Detect which cell encompasses the target text, then output its (x, y) center coordinate. 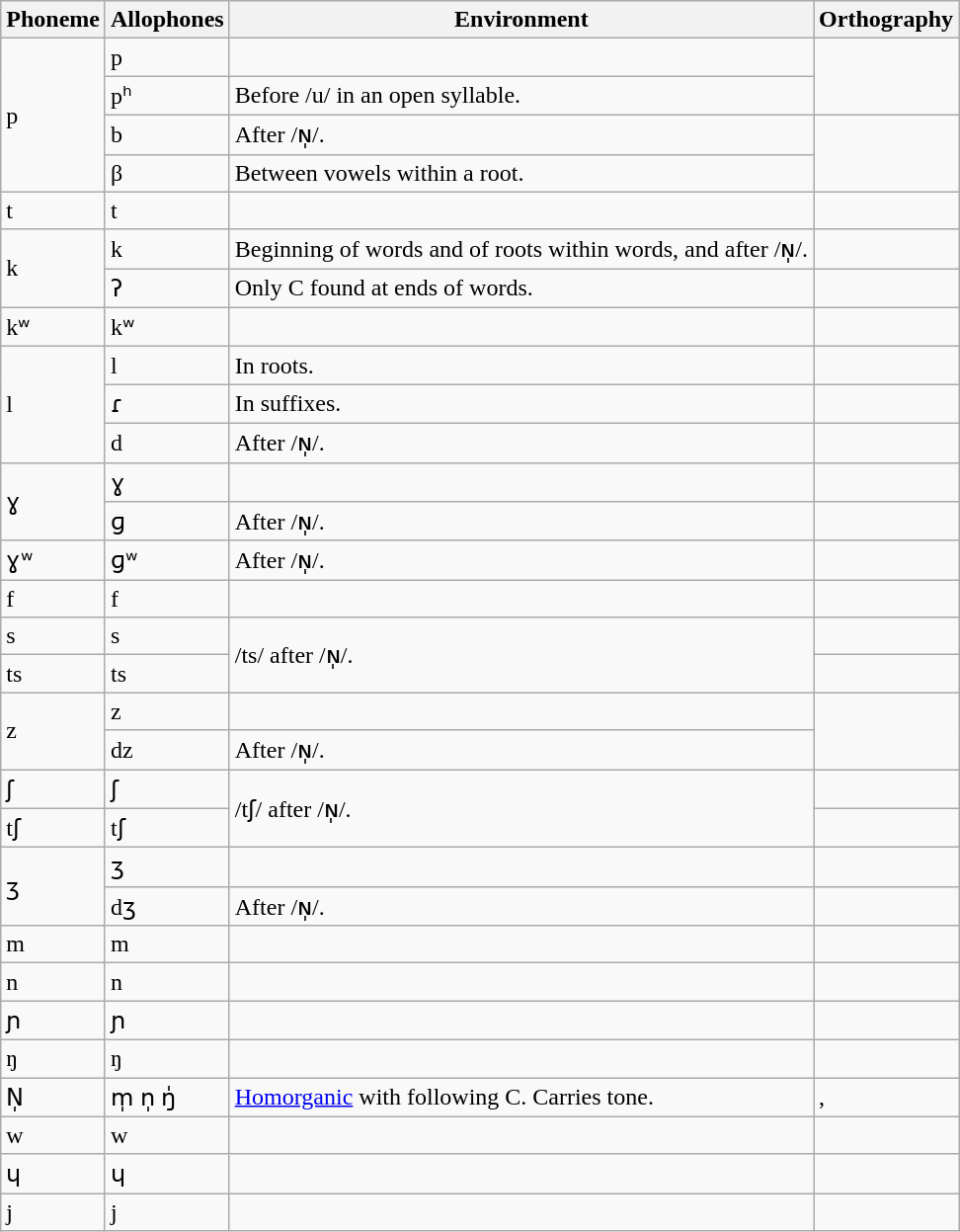
Allophones (167, 20)
In roots. (521, 366)
b (167, 134)
Between vowels within a root. (521, 173)
dz (167, 750)
pʰ (167, 96)
/ts/ after /ɴ̩/. (521, 655)
Before /u/ in an open syllable. (521, 96)
/tʃ/ after /ɴ̩/. (521, 808)
Only C found at ends of words. (521, 288)
ɡʷ (167, 560)
N̩ (53, 1097)
d (167, 443)
Homorganic with following C. Carries tone. (521, 1097)
ɣʷ (53, 560)
Orthography (887, 20)
ɾ (167, 404)
, (887, 1097)
m̩ n̩ ŋ̍ (167, 1097)
In suffixes. (521, 404)
Phoneme (53, 20)
dʒ (167, 906)
β (167, 173)
Environment (521, 20)
ʔ (167, 288)
ɡ (167, 522)
Beginning of words and of roots within words, and after /ɴ̩/. (521, 249)
